Search for the cell housing the specified text and yield its [X, Y] center coordinate. 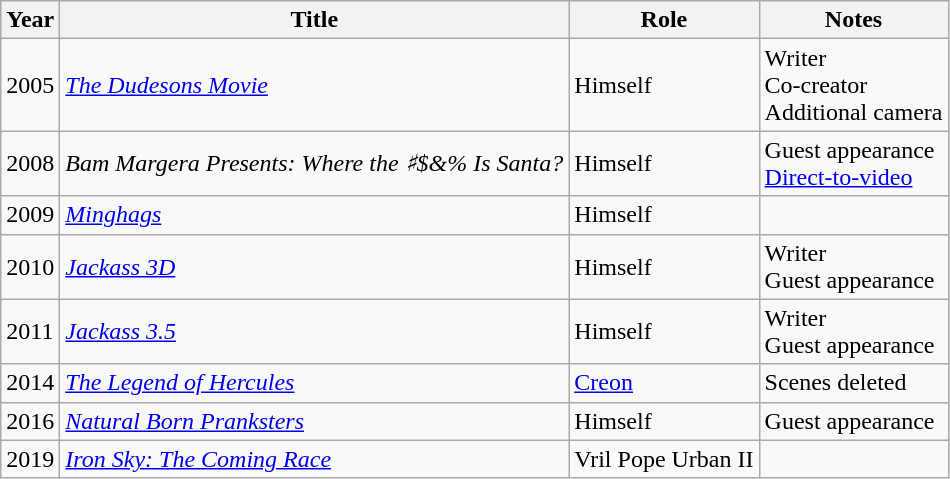
Guest appearanceDirect-to-video [854, 164]
2016 [30, 421]
Vril Pope Urban II [664, 459]
Title [314, 20]
2011 [30, 332]
2014 [30, 383]
The Legend of Hercules [314, 383]
2008 [30, 164]
Minghags [314, 215]
2005 [30, 85]
Jackass 3.5 [314, 332]
2019 [30, 459]
Guest appearance [854, 421]
Year [30, 20]
Scenes deleted [854, 383]
Bam Margera Presents: Where the ♯$&% Is Santa? [314, 164]
Natural Born Pranksters [314, 421]
WriterCo-creatorAdditional camera [854, 85]
Notes [854, 20]
Creon [664, 383]
Role [664, 20]
2009 [30, 215]
Iron Sky: The Coming Race [314, 459]
2010 [30, 266]
The Dudesons Movie [314, 85]
Jackass 3D [314, 266]
